Pinpoint the cell where the given text exists, returning its (x, y) midpoint coordinate. 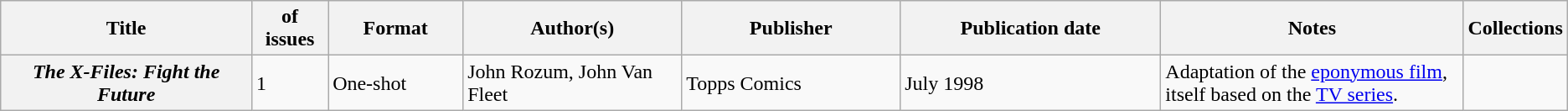
Adaptation of the eponymous film, itself based on the TV series. (1312, 82)
1 (290, 82)
John Rozum, John Van Fleet (573, 82)
Topps Comics (791, 82)
Notes (1312, 29)
Publication date (1030, 29)
Author(s) (573, 29)
of issues (290, 29)
The X-Files: Fight the Future (126, 82)
Publisher (791, 29)
July 1998 (1030, 82)
Collections (1515, 29)
Title (126, 29)
One-shot (395, 82)
Format (395, 29)
